Locate the cell with the specified text and output its [x, y] center coordinate. 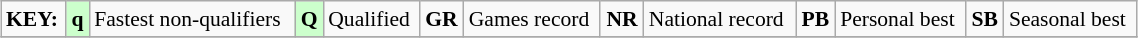
GR [442, 19]
Seasonal best [1070, 19]
Personal best [900, 19]
q [78, 19]
Qualified [371, 19]
NR [622, 19]
KEY: [34, 19]
National record [720, 19]
Fastest non-qualifiers [192, 19]
SB [985, 19]
Games record [532, 19]
Q [309, 19]
PB [816, 19]
